Capture the cell that displays the provided text and extract its [X, Y] central coordinate. 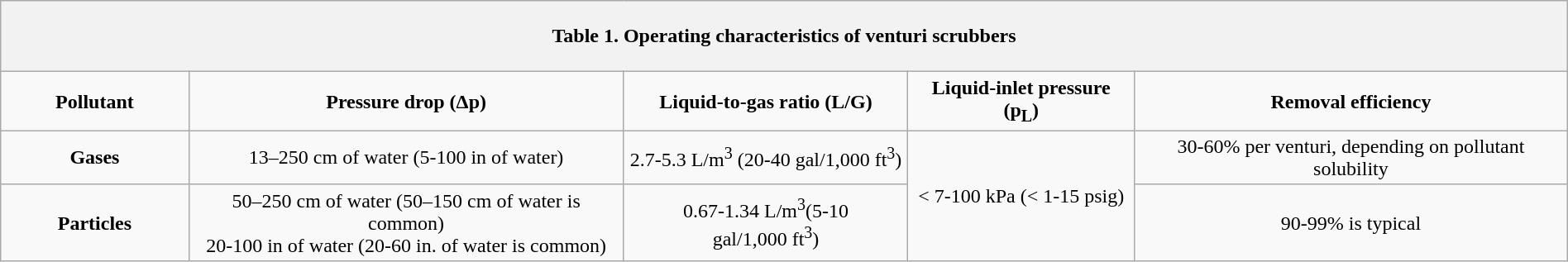
Liquid-to-gas ratio (L/G) [766, 101]
Liquid-inlet pressure (pL) [1021, 101]
Particles [94, 222]
90-99% is typical [1351, 222]
50–250 cm of water (50–150 cm of water is common)20-100 in of water (20-60 in. of water is common) [406, 222]
Removal efficiency [1351, 101]
Pollutant [94, 101]
Gases [94, 157]
< 7-100 kPa (< 1-15 psig) [1021, 195]
30-60% per venturi, depending on pollutant solubility [1351, 157]
2.7-5.3 L/m3 (20-40 gal/1,000 ft3) [766, 157]
Table 1. Operating characteristics of venturi scrubbers [784, 36]
Pressure drop (Δp) [406, 101]
13–250 cm of water (5-100 in of water) [406, 157]
0.67-1.34 L/m3(5-10 gal/1,000 ft3) [766, 222]
